Provide the (x, y) coordinate of the cell's center where the given text is located.  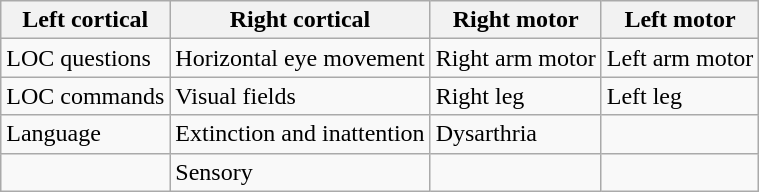
Extinction and inattention (300, 134)
Left cortical (86, 20)
LOC commands (86, 96)
Dysarthria (516, 134)
Left leg (680, 96)
Right arm motor (516, 58)
Left arm motor (680, 58)
Right cortical (300, 20)
Language (86, 134)
Right leg (516, 96)
Left motor (680, 20)
LOC questions (86, 58)
Horizontal eye movement (300, 58)
Sensory (300, 172)
Visual fields (300, 96)
Right motor (516, 20)
